Scan for the cell matching the given text and deliver its (X, Y) coordinate at center. 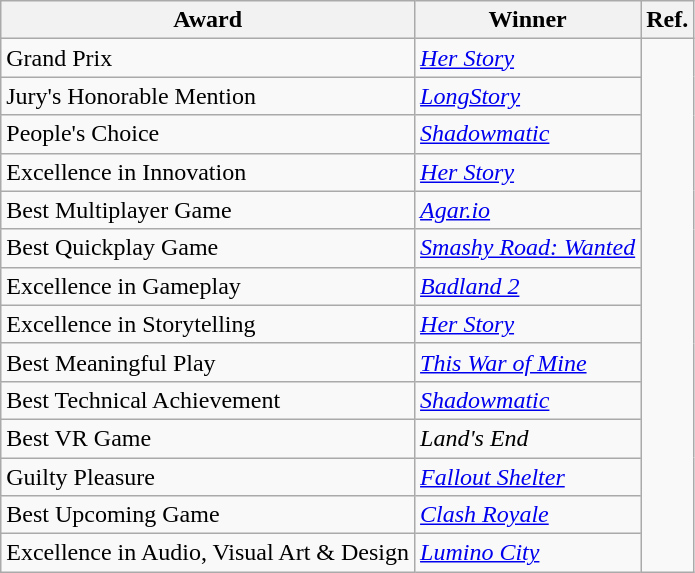
Best Technical Achievement (208, 400)
Excellence in Storytelling (208, 324)
Lumino City (528, 553)
Winner (528, 20)
Clash Royale (528, 515)
Best Multiplayer Game (208, 210)
People's Choice (208, 134)
Award (208, 20)
Excellence in Gameplay (208, 286)
Guilty Pleasure (208, 477)
Ref. (668, 20)
Best Meaningful Play (208, 362)
Badland 2 (528, 286)
Land's End (528, 438)
This War of Mine (528, 362)
LongStory (528, 96)
Best VR Game (208, 438)
Excellence in Innovation (208, 172)
Jury's Honorable Mention (208, 96)
Excellence in Audio, Visual Art & Design (208, 553)
Grand Prix (208, 58)
Best Quickplay Game (208, 248)
Fallout Shelter (528, 477)
Agar.io (528, 210)
Best Upcoming Game (208, 515)
Smashy Road: Wanted (528, 248)
